Search for the cell housing the specified text and yield its [X, Y] center coordinate. 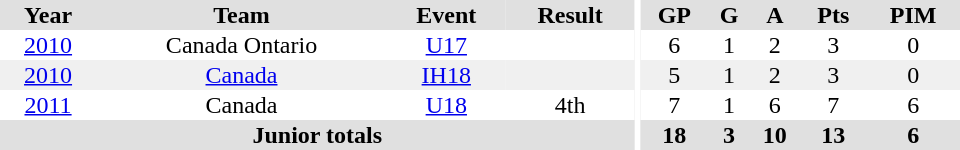
Pts [833, 15]
Team [242, 15]
PIM [913, 15]
Result [570, 15]
U18 [446, 105]
Canada Ontario [242, 45]
13 [833, 135]
2011 [48, 105]
18 [674, 135]
Event [446, 15]
10 [774, 135]
IH18 [446, 75]
4th [570, 105]
A [774, 15]
GP [674, 15]
Junior totals [317, 135]
U17 [446, 45]
Year [48, 15]
5 [674, 75]
G [730, 15]
